Detect which cell encompasses the target text, then output its (X, Y) center coordinate. 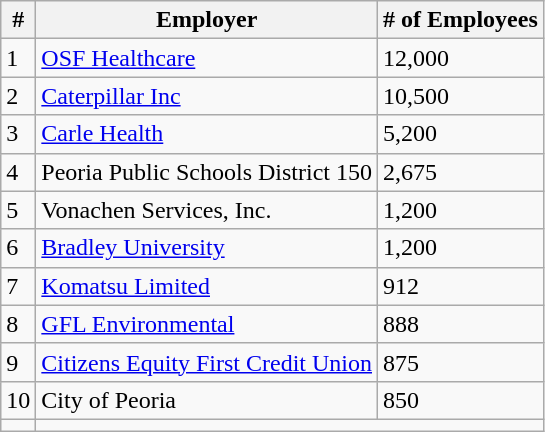
Peoria Public Schools District 150 (207, 172)
GFL Environmental (207, 324)
10,500 (461, 96)
Vonachen Services, Inc. (207, 210)
9 (18, 362)
Bradley University (207, 248)
# (18, 20)
5 (18, 210)
Employer (207, 20)
912 (461, 286)
OSF Healthcare (207, 58)
2,675 (461, 172)
Carle Health (207, 134)
Caterpillar Inc (207, 96)
Komatsu Limited (207, 286)
7 (18, 286)
875 (461, 362)
3 (18, 134)
10 (18, 400)
8 (18, 324)
6 (18, 248)
850 (461, 400)
5,200 (461, 134)
# of Employees (461, 20)
888 (461, 324)
1 (18, 58)
Citizens Equity First Credit Union (207, 362)
City of Peoria (207, 400)
12,000 (461, 58)
4 (18, 172)
2 (18, 96)
